Search for the cell housing the specified text and yield its (x, y) center coordinate. 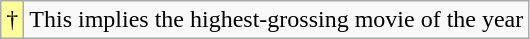
† (12, 20)
This implies the highest-grossing movie of the year (276, 20)
